Capture the cell that displays the provided text and extract its [X, Y] central coordinate. 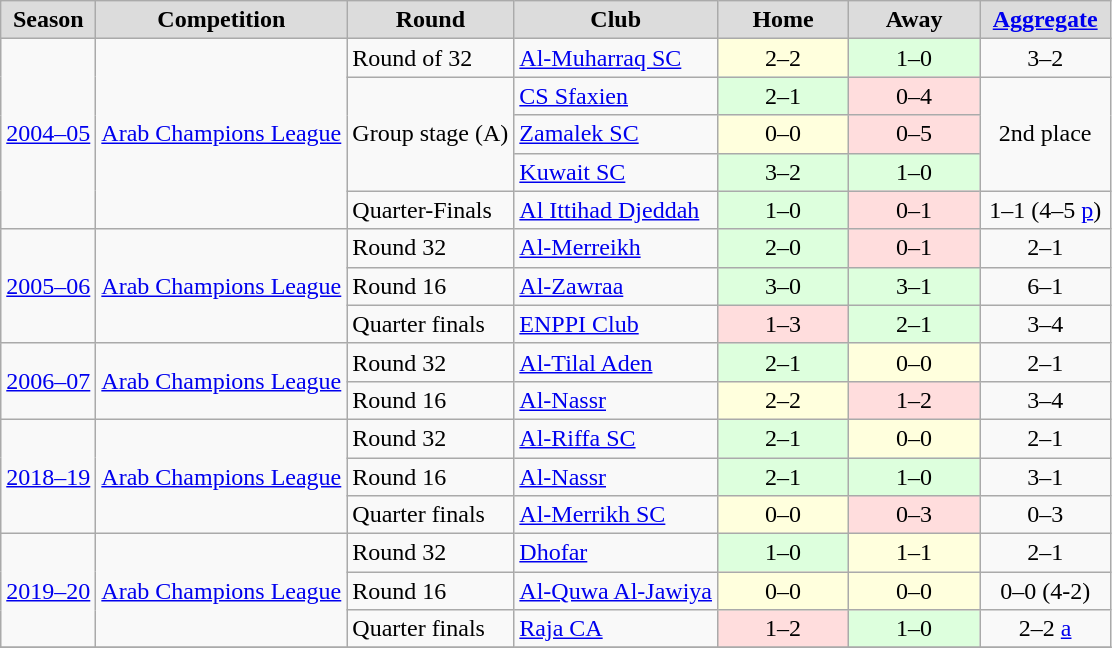
Round of 32 [430, 58]
Raja CA [616, 629]
1–1 [914, 553]
ENPPI Club [616, 324]
Al-Zawraa [616, 286]
Group stage (A) [430, 134]
Away [914, 20]
Club [616, 20]
Al-Riffa SC [616, 438]
Al-Merreikh [616, 248]
Round [430, 20]
2–0 [784, 248]
CS Sfaxien [616, 96]
2018–19 [48, 476]
Competition [222, 20]
Season [48, 20]
2–2 a [1046, 629]
0–4 [914, 96]
Al Ittihad Djeddah [616, 210]
3–0 [784, 286]
0–0 (4-2) [1046, 591]
Dhofar [616, 553]
1–1 (4–5 p) [1046, 210]
Zamalek SC [616, 134]
Al-Quwa Al-Jawiya [616, 591]
Al-Tilal Aden [616, 362]
Home [784, 20]
2nd place [1046, 134]
2019–20 [48, 591]
2004–05 [48, 134]
Quarter-Finals [430, 210]
2006–07 [48, 381]
Kuwait SC [616, 172]
0–5 [914, 134]
Aggregate [1046, 20]
6–1 [1046, 286]
Al-Merrikh SC [616, 515]
Al-Muharraq SC [616, 58]
2005–06 [48, 286]
1–3 [784, 324]
